Pinpoint the cell where the given text exists, returning its (x, y) midpoint coordinate. 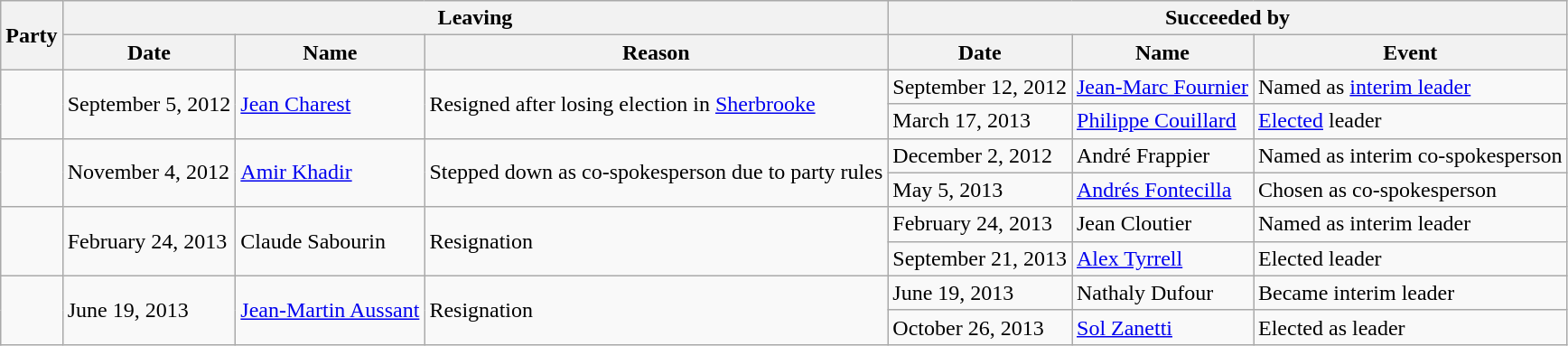
Became interim leader (1411, 293)
September 5, 2012 (149, 104)
Jean-Marc Fournier (1162, 87)
Claude Sabourin (331, 241)
André Frappier (1162, 155)
Named as interim co-spokesperson (1411, 155)
March 17, 2013 (980, 121)
Reason (656, 52)
Andrés Fontecilla (1162, 190)
Elected as leader (1411, 327)
Leaving (475, 18)
Party (32, 35)
Stepped down as co-spokesperson due to party rules (656, 173)
October 26, 2013 (980, 327)
November 4, 2012 (149, 173)
Nathaly Dufour (1162, 293)
Event (1411, 52)
Philippe Couillard (1162, 121)
Chosen as co-spokesperson (1411, 190)
May 5, 2013 (980, 190)
Jean Cloutier (1162, 224)
Jean-Martin Aussant (331, 310)
September 21, 2013 (980, 258)
December 2, 2012 (980, 155)
Succeeded by (1227, 18)
Alex Tyrrell (1162, 258)
Amir Khadir (331, 173)
Resigned after losing election in Sherbrooke (656, 104)
Jean Charest (331, 104)
September 12, 2012 (980, 87)
Sol Zanetti (1162, 327)
